Provide the [x, y] coordinate of the cell's center where the given text is located.  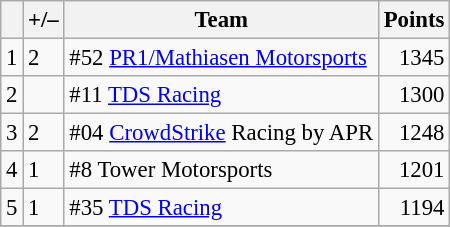
3 [12, 133]
1201 [414, 170]
Points [414, 20]
#8 Tower Motorsports [221, 170]
#52 PR1/Mathiasen Motorsports [221, 58]
4 [12, 170]
1248 [414, 133]
1194 [414, 208]
+/– [44, 20]
#11 TDS Racing [221, 95]
Team [221, 20]
#35 TDS Racing [221, 208]
1345 [414, 58]
1300 [414, 95]
#04 CrowdStrike Racing by APR [221, 133]
5 [12, 208]
